Output the [X, Y] coordinate of the center of the cell containing the given text.  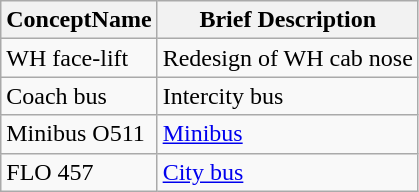
Redesign of WH cab nose [288, 58]
Coach bus [79, 96]
Minibus O511 [79, 134]
WH face-lift [79, 58]
Minibus [288, 134]
City bus [288, 172]
ConceptName [79, 20]
Intercity bus [288, 96]
FLO 457 [79, 172]
Brief Description [288, 20]
